Locate the cell with the specified text and output its (X, Y) center coordinate. 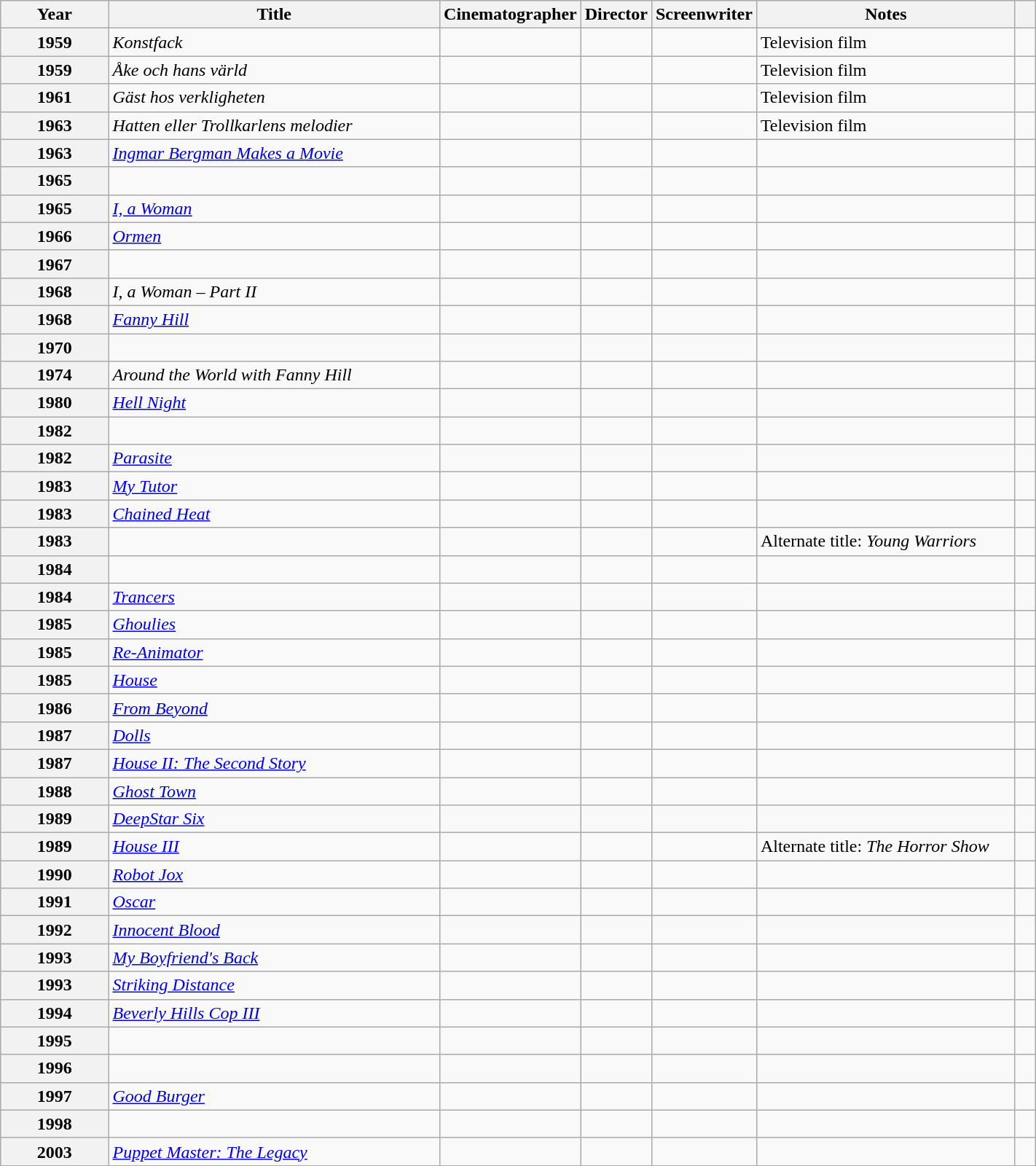
1980 (55, 403)
Ingmar Bergman Makes a Movie (274, 153)
Puppet Master: The Legacy (274, 1151)
1970 (55, 348)
Director (616, 15)
1990 (55, 874)
Year (55, 15)
1994 (55, 1013)
1991 (55, 902)
My Tutor (274, 486)
Oscar (274, 902)
From Beyond (274, 708)
Alternate title: The Horror Show (886, 847)
Robot Jox (274, 874)
I, a Woman – Part II (274, 291)
Chained Heat (274, 514)
Hell Night (274, 403)
My Boyfriend's Back (274, 958)
1997 (55, 1096)
Cinematographer (511, 15)
Screenwriter (704, 15)
Parasite (274, 458)
1992 (55, 930)
1974 (55, 375)
Trancers (274, 597)
Åke och hans värld (274, 70)
Gäst hos verkligheten (274, 98)
Title (274, 15)
Ormen (274, 236)
Notes (886, 15)
Beverly Hills Cop III (274, 1013)
DeepStar Six (274, 819)
I, a Woman (274, 208)
1967 (55, 264)
1988 (55, 791)
1996 (55, 1068)
House II: The Second Story (274, 763)
Hatten eller Trollkarlens melodier (274, 125)
Innocent Blood (274, 930)
House III (274, 847)
Konstfack (274, 42)
1986 (55, 708)
Dolls (274, 735)
1995 (55, 1041)
Good Burger (274, 1096)
Striking Distance (274, 985)
1998 (55, 1124)
1961 (55, 98)
Ghost Town (274, 791)
1966 (55, 236)
2003 (55, 1151)
Fanny Hill (274, 319)
Alternate title: Young Warriors (886, 541)
Around the World with Fanny Hill (274, 375)
House (274, 680)
Re-Animator (274, 652)
Ghoulies (274, 625)
